Identify which cell holds the provided text, then report its [x, y] central coordinate. 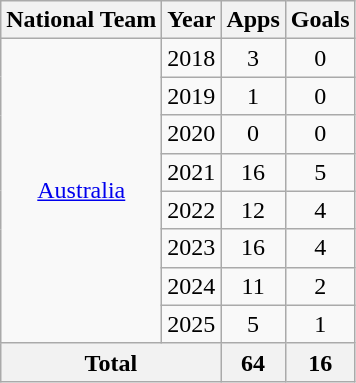
National Team [82, 20]
2018 [192, 58]
2023 [192, 248]
11 [253, 286]
3 [253, 58]
2024 [192, 286]
2019 [192, 96]
Year [192, 20]
2022 [192, 210]
Apps [253, 20]
12 [253, 210]
2021 [192, 172]
64 [253, 362]
2 [320, 286]
Goals [320, 20]
2025 [192, 324]
2020 [192, 134]
Total [111, 362]
Australia [82, 191]
